Provide the (X, Y) coordinate of the cell's center where the given text is located.  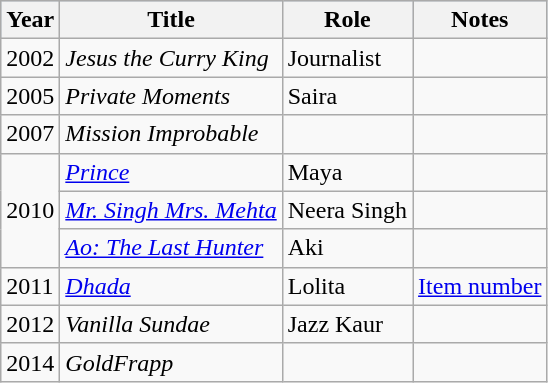
Ao: The Last Hunter (171, 248)
Saira (347, 96)
Notes (480, 20)
Vanilla Sundae (171, 324)
Neera Singh (347, 210)
Jazz Kaur (347, 324)
Prince (171, 172)
Mr. Singh Mrs. Mehta (171, 210)
Item number (480, 286)
Mission Improbable (171, 134)
Journalist (347, 58)
2010 (30, 210)
Aki (347, 248)
Maya (347, 172)
Role (347, 20)
2005 (30, 96)
2012 (30, 324)
Lolita (347, 286)
Year (30, 20)
2011 (30, 286)
2002 (30, 58)
Private Moments (171, 96)
2014 (30, 362)
Jesus the Curry King (171, 58)
GoldFrapp (171, 362)
Dhada (171, 286)
Title (171, 20)
2007 (30, 134)
